Search for the cell housing the specified text and yield its (x, y) center coordinate. 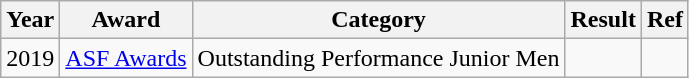
Result (603, 20)
Award (126, 20)
Outstanding Performance Junior Men (378, 58)
2019 (30, 58)
Year (30, 20)
Ref (664, 20)
ASF Awards (126, 58)
Category (378, 20)
